Detect which cell encompasses the target text, then output its [X, Y] center coordinate. 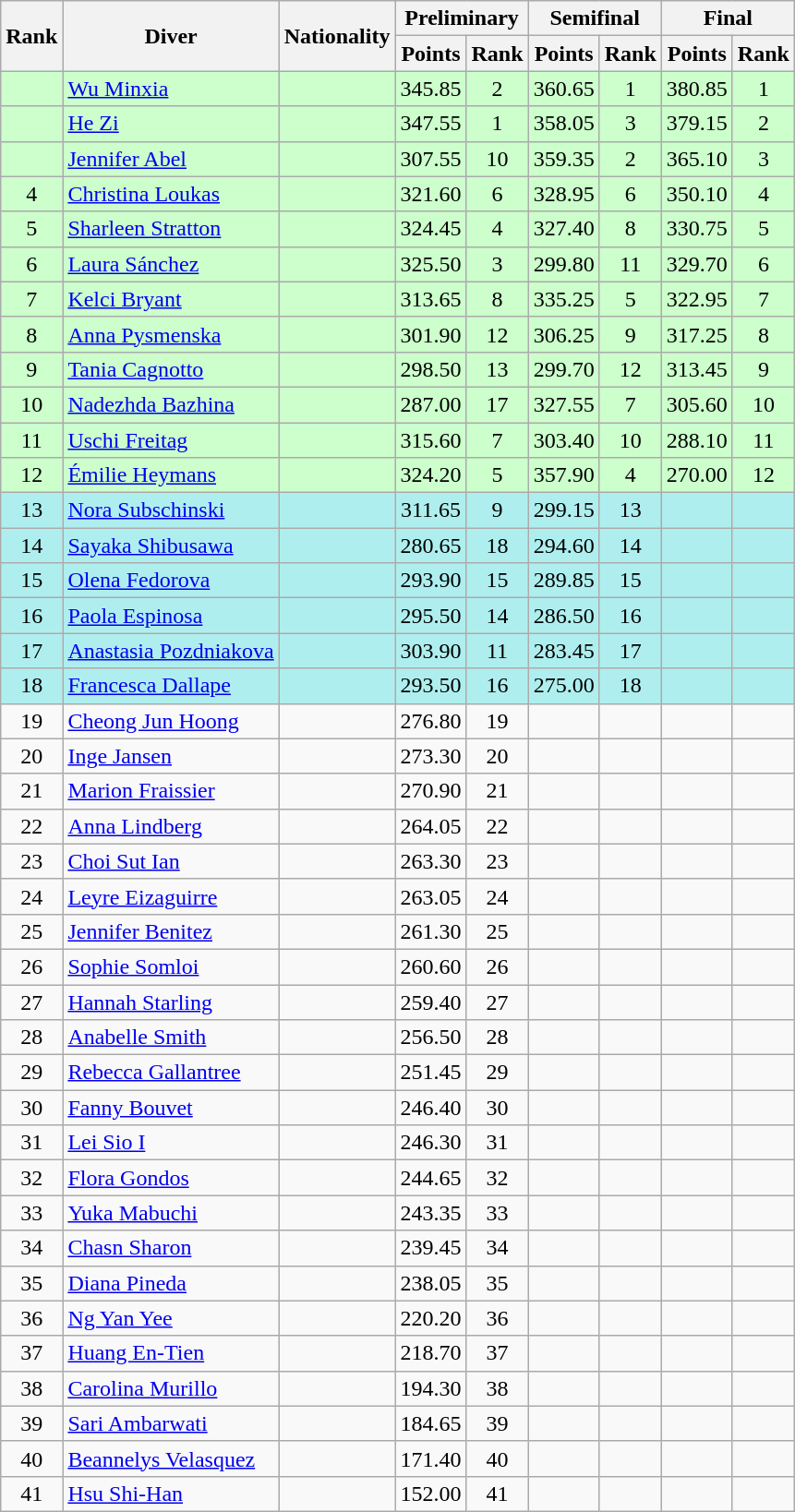
Émilie Heymans [171, 475]
Nora Subschinski [171, 510]
Yuka Mabuchi [171, 1213]
330.75 [696, 229]
Anastasia Pozdniakova [171, 651]
273.30 [430, 756]
171.40 [430, 1458]
328.95 [563, 194]
307.55 [430, 159]
220.20 [430, 1318]
Ng Yan Yee [171, 1318]
239.45 [430, 1248]
261.30 [430, 931]
Sharleen Stratton [171, 229]
Anabelle Smith [171, 1038]
283.45 [563, 651]
Final [728, 18]
313.65 [430, 299]
Jennifer Abel [171, 159]
313.45 [696, 369]
Sayaka Shibusawa [171, 546]
359.35 [563, 159]
357.90 [563, 475]
Jennifer Benitez [171, 931]
275.00 [563, 686]
347.55 [430, 124]
218.70 [430, 1353]
270.90 [430, 791]
Nadezhda Bazhina [171, 404]
Huang En-Tien [171, 1353]
Cheong Jun Hoong [171, 721]
Diver [171, 36]
311.65 [430, 510]
Semifinal [595, 18]
Olena Fedorova [171, 581]
Anna Pysmenska [171, 334]
358.05 [563, 124]
244.65 [430, 1178]
286.50 [563, 616]
260.60 [430, 966]
365.10 [696, 159]
Leyre Eizaguirre [171, 896]
324.20 [430, 475]
Choi Sut Ian [171, 861]
263.05 [430, 896]
Inge Jansen [171, 756]
Lei Sio I [171, 1143]
256.50 [430, 1038]
152.00 [430, 1494]
293.50 [430, 686]
303.90 [430, 651]
184.65 [430, 1423]
299.15 [563, 510]
Carolina Murillo [171, 1388]
327.40 [563, 229]
Laura Sánchez [171, 264]
325.50 [430, 264]
Fanny Bouvet [171, 1108]
324.45 [430, 229]
264.05 [430, 826]
251.45 [430, 1073]
360.65 [563, 89]
305.60 [696, 404]
288.10 [696, 440]
194.30 [430, 1388]
306.25 [563, 334]
321.60 [430, 194]
329.70 [696, 264]
259.40 [430, 1002]
246.30 [430, 1143]
327.55 [563, 404]
243.35 [430, 1213]
Sari Ambarwati [171, 1423]
Preliminary [462, 18]
Flora Gondos [171, 1178]
Tania Cagnotto [171, 369]
Kelci Bryant [171, 299]
Francesca Dallape [171, 686]
315.60 [430, 440]
299.70 [563, 369]
298.50 [430, 369]
Diana Pineda [171, 1283]
Hannah Starling [171, 1002]
Chasn Sharon [171, 1248]
303.40 [563, 440]
317.25 [696, 334]
Uschi Freitag [171, 440]
Wu Minxia [171, 89]
263.30 [430, 861]
238.05 [430, 1283]
345.85 [430, 89]
289.85 [563, 581]
He Zi [171, 124]
Marion Fraissier [171, 791]
Anna Lindberg [171, 826]
Nationality [337, 36]
Rebecca Gallantree [171, 1073]
276.80 [430, 721]
335.25 [563, 299]
293.90 [430, 581]
280.65 [430, 546]
295.50 [430, 616]
322.95 [696, 299]
287.00 [430, 404]
Beannelys Velasquez [171, 1458]
350.10 [696, 194]
Christina Loukas [171, 194]
270.00 [696, 475]
379.15 [696, 124]
299.80 [563, 264]
Sophie Somloi [171, 966]
Paola Espinosa [171, 616]
Hsu Shi-Han [171, 1494]
301.90 [430, 334]
380.85 [696, 89]
246.40 [430, 1108]
294.60 [563, 546]
